Search for the cell housing the specified text and yield its [X, Y] center coordinate. 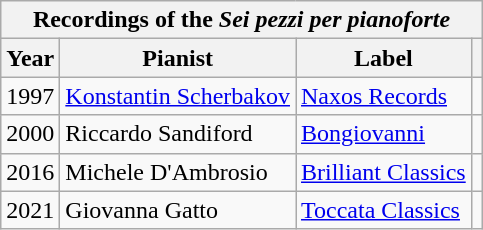
Brilliant Classics [384, 172]
Recordings of the Sei pezzi per pianoforte [242, 20]
Pianist [178, 58]
2000 [30, 134]
2021 [30, 210]
Bongiovanni [384, 134]
Konstantin Scherbakov [178, 96]
1997 [30, 96]
Naxos Records [384, 96]
Year [30, 58]
Michele D'Ambrosio [178, 172]
2016 [30, 172]
Toccata Classics [384, 210]
Label [384, 58]
Riccardo Sandiford [178, 134]
Giovanna Gatto [178, 210]
